Find where the given text appears and provide that cell's center as (x, y) coordinate. 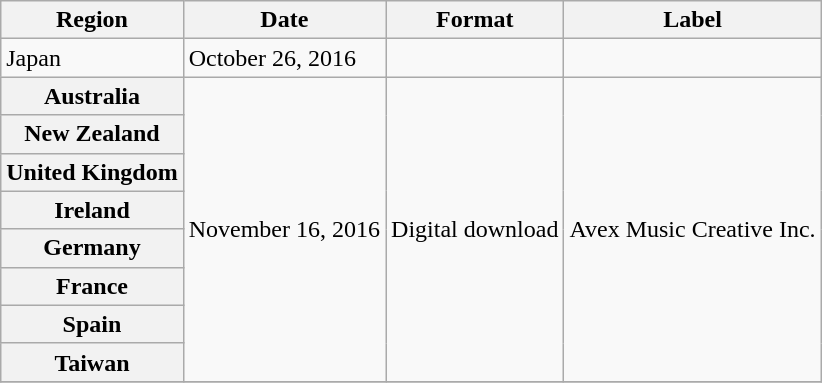
Label (692, 20)
Format (475, 20)
November 16, 2016 (284, 229)
Ireland (92, 210)
Date (284, 20)
Germany (92, 248)
Digital download (475, 229)
Japan (92, 58)
Taiwan (92, 362)
France (92, 286)
Australia (92, 96)
October 26, 2016 (284, 58)
Spain (92, 324)
Region (92, 20)
New Zealand (92, 134)
Avex Music Creative Inc. (692, 229)
United Kingdom (92, 172)
